Identify which cell holds the provided text, then report its [x, y] central coordinate. 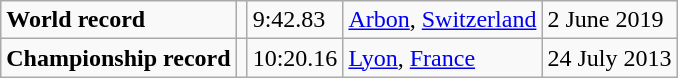
World record [118, 20]
9:42.83 [295, 20]
Championship record [118, 58]
10:20.16 [295, 58]
Arbon, Switzerland [442, 20]
24 July 2013 [610, 58]
Lyon, France [442, 58]
2 June 2019 [610, 20]
